Pinpoint the cell where the given text exists, returning its (x, y) midpoint coordinate. 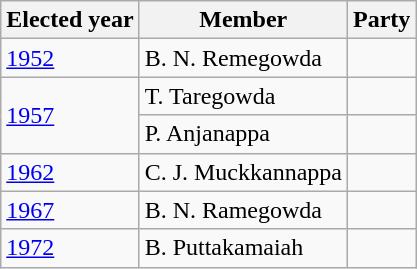
T. Taregowda (243, 96)
P. Anjanappa (243, 134)
1957 (70, 115)
Member (243, 20)
1962 (70, 172)
1967 (70, 210)
Elected year (70, 20)
C. J. Muckkannappa (243, 172)
B. Puttakamaiah (243, 248)
B. N. Ramegowda (243, 210)
B. N. Remegowda (243, 58)
1952 (70, 58)
1972 (70, 248)
Party (381, 20)
